Locate the cell with the specified text and output its (x, y) center coordinate. 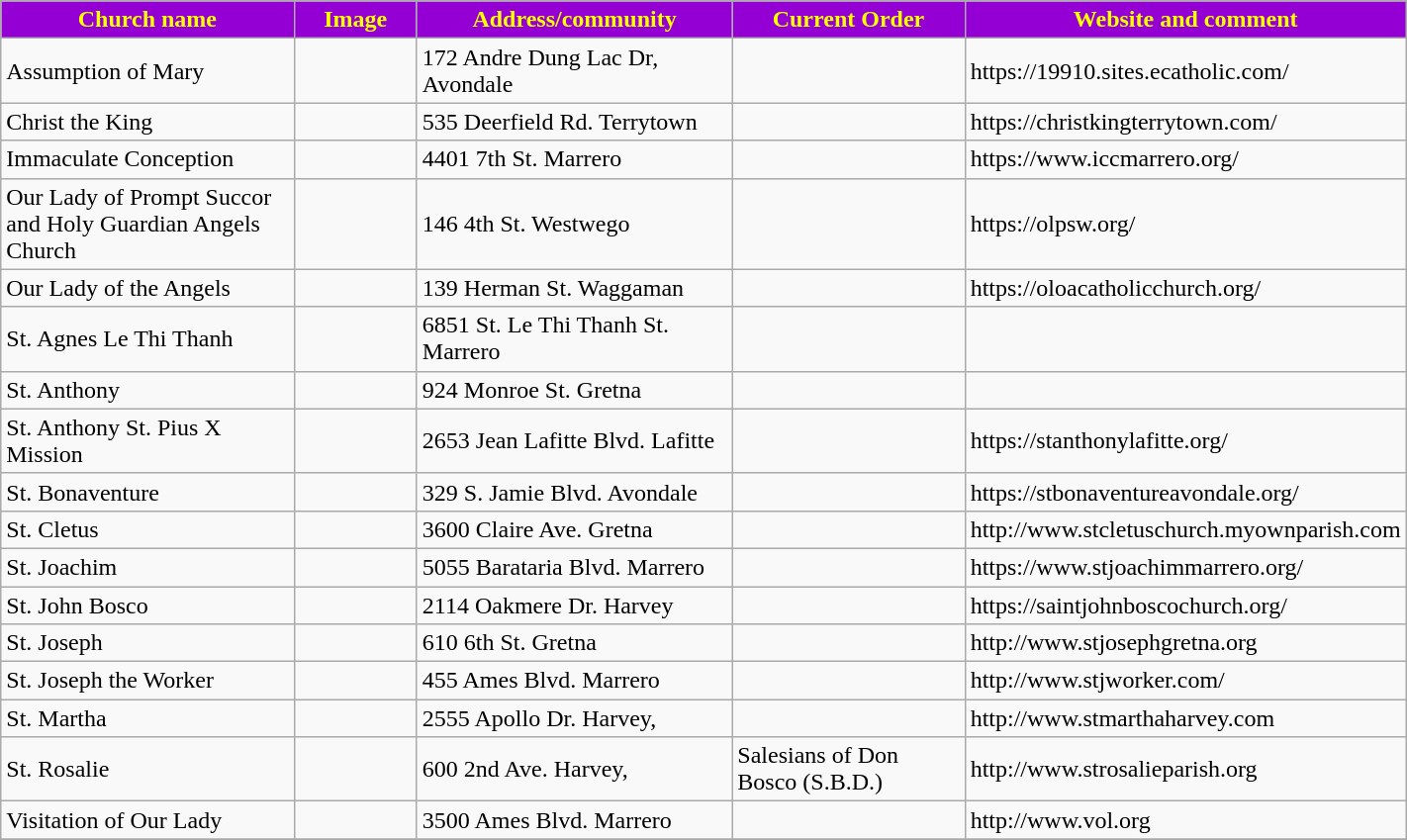
https://saintjohnboscochurch.org/ (1185, 605)
Image (355, 20)
https://www.stjoachimmarrero.org/ (1185, 567)
535 Deerfield Rd. Terrytown (574, 122)
St. Joachim (147, 567)
https://stbonaventureavondale.org/ (1185, 492)
610 6th St. Gretna (574, 643)
St. Bonaventure (147, 492)
St. Cletus (147, 529)
Our Lady of the Angels (147, 288)
http://www.vol.org (1185, 820)
http://www.stcletuschurch.myownparish.com (1185, 529)
http://www.stjosephgretna.org (1185, 643)
St. Anthony (147, 390)
2653 Jean Lafitte Blvd. Lafitte (574, 441)
St. John Bosco (147, 605)
2114 Oakmere Dr. Harvey (574, 605)
329 S. Jamie Blvd. Avondale (574, 492)
St. Rosalie (147, 770)
St. Martha (147, 718)
Immaculate Conception (147, 159)
St. Agnes Le Thi Thanh (147, 338)
Church name (147, 20)
5055 Barataria Blvd. Marrero (574, 567)
St. Joseph the Worker (147, 681)
https://oloacatholicchurch.org/ (1185, 288)
Salesians of Don Bosco (S.B.D.) (849, 770)
https://olpsw.org/ (1185, 224)
Christ the King (147, 122)
https://www.iccmarrero.org/ (1185, 159)
139 Herman St. Waggaman (574, 288)
http://www.stmarthaharvey.com (1185, 718)
Visitation of Our Lady (147, 820)
Assumption of Mary (147, 71)
3600 Claire Ave. Gretna (574, 529)
Address/community (574, 20)
924 Monroe St. Gretna (574, 390)
Website and comment (1185, 20)
6851 St. Le Thi Thanh St. Marrero (574, 338)
3500 Ames Blvd. Marrero (574, 820)
St. Joseph (147, 643)
146 4th St. Westwego (574, 224)
4401 7th St. Marrero (574, 159)
600 2nd Ave. Harvey, (574, 770)
172 Andre Dung Lac Dr, Avondale (574, 71)
http://www.stjworker.com/ (1185, 681)
https://19910.sites.ecatholic.com/ (1185, 71)
Our Lady of Prompt Succor and Holy Guardian Angels Church (147, 224)
St. Anthony St. Pius X Mission (147, 441)
Current Order (849, 20)
http://www.strosalieparish.org (1185, 770)
2555 Apollo Dr. Harvey, (574, 718)
455 Ames Blvd. Marrero (574, 681)
https://christkingterrytown.com/ (1185, 122)
https://stanthonylafitte.org/ (1185, 441)
